Determine the (X, Y) coordinate at the center of the cell enclosing the given text.  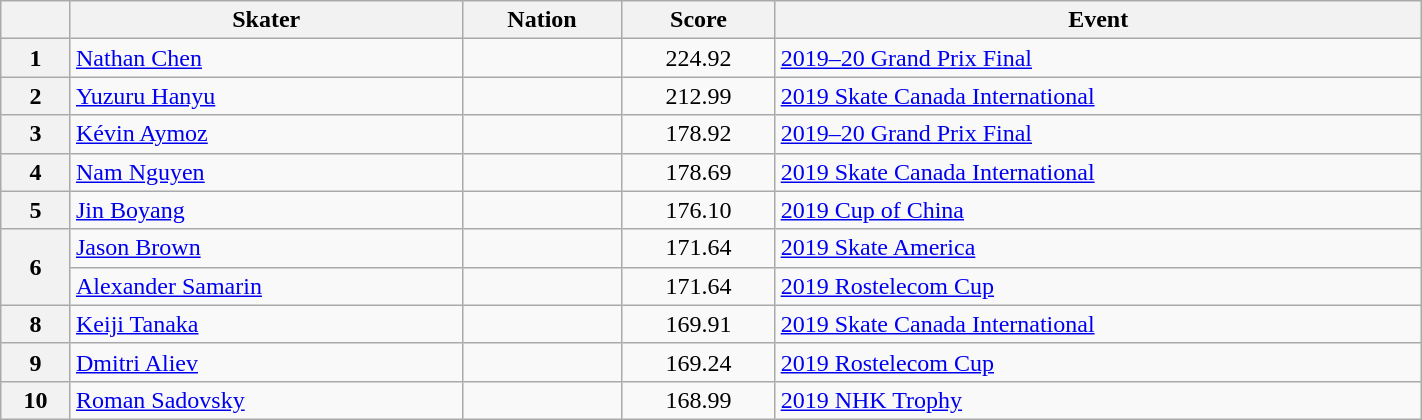
Alexander Samarin (266, 286)
176.10 (698, 210)
Nation (542, 20)
212.99 (698, 96)
Event (1098, 20)
Skater (266, 20)
169.24 (698, 362)
2 (36, 96)
3 (36, 134)
8 (36, 324)
2019 NHK Trophy (1098, 400)
Nathan Chen (266, 58)
Jin Boyang (266, 210)
178.69 (698, 172)
2019 Cup of China (1098, 210)
Kévin Aymoz (266, 134)
Score (698, 20)
178.92 (698, 134)
Roman Sadovsky (266, 400)
Keiji Tanaka (266, 324)
10 (36, 400)
Yuzuru Hanyu (266, 96)
4 (36, 172)
168.99 (698, 400)
Jason Brown (266, 248)
224.92 (698, 58)
5 (36, 210)
6 (36, 267)
2019 Skate America (1098, 248)
Nam Nguyen (266, 172)
9 (36, 362)
1 (36, 58)
169.91 (698, 324)
Dmitri Aliev (266, 362)
